From the cell containing the given text, extract its center point as (x, y) coordinate. 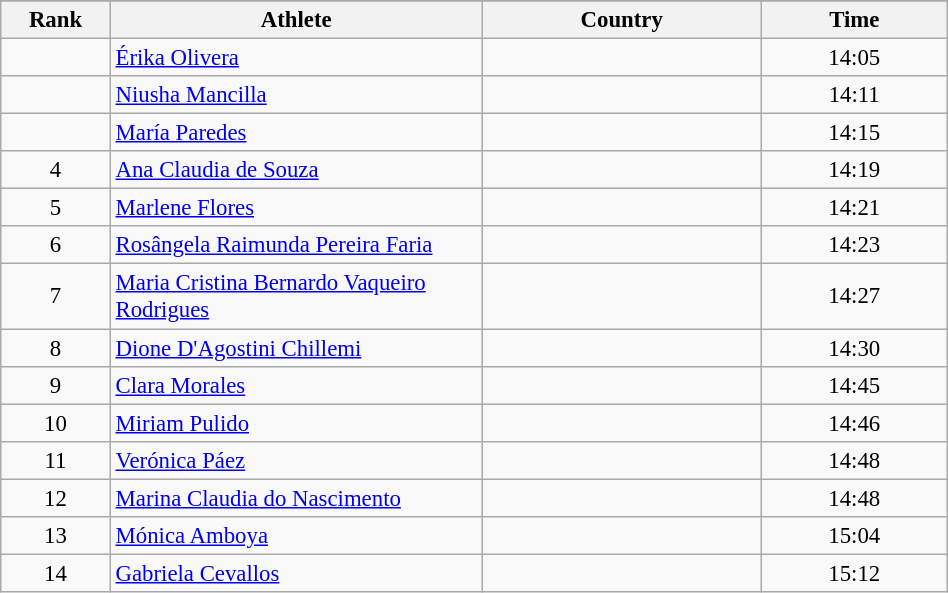
14:19 (854, 170)
Maria Cristina Bernardo Vaqueiro Rodrigues (296, 296)
Verónica Páez (296, 460)
9 (56, 385)
Ana Claudia de Souza (296, 170)
10 (56, 423)
Miriam Pulido (296, 423)
Gabriela Cevallos (296, 573)
14 (56, 573)
Rosângela Raimunda Pereira Faria (296, 245)
4 (56, 170)
8 (56, 348)
Time (854, 20)
12 (56, 498)
Marina Claudia do Nascimento (296, 498)
5 (56, 208)
Clara Morales (296, 385)
María Paredes (296, 133)
13 (56, 536)
14:11 (854, 95)
Athlete (296, 20)
Marlene Flores (296, 208)
Mónica Amboya (296, 536)
14:23 (854, 245)
Niusha Mancilla (296, 95)
15:12 (854, 573)
6 (56, 245)
Country (622, 20)
Dione D'Agostini Chillemi (296, 348)
14:21 (854, 208)
15:04 (854, 536)
Érika Olivera (296, 58)
14:05 (854, 58)
14:27 (854, 296)
14:45 (854, 385)
7 (56, 296)
Rank (56, 20)
14:30 (854, 348)
11 (56, 460)
14:46 (854, 423)
14:15 (854, 133)
